Provide the (X, Y) coordinate of the cell's center where the given text is located.  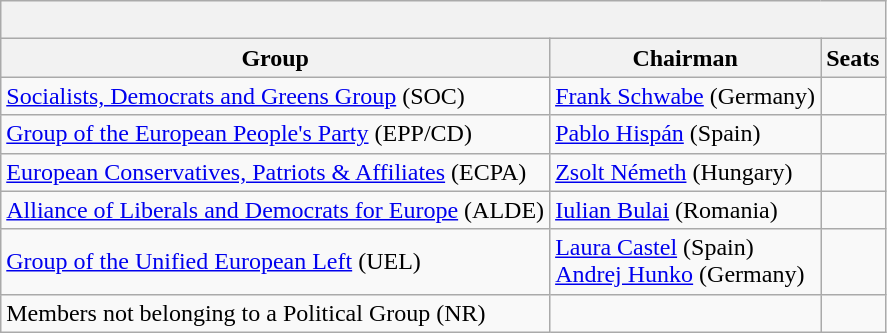
Zsolt Németh (Hungary) (686, 172)
Socialists, Democrats and Greens Group (SOC) (276, 96)
Alliance of Liberals and Democrats for Europe (ALDE) (276, 210)
Pablo Hispán (Spain) (686, 134)
European Conservatives, Patriots & Affiliates (ECPA) (276, 172)
Laura Castel (Spain)Andrej Hunko (Germany) (686, 262)
Seats (853, 58)
Group of the Unified European Left (UEL) (276, 262)
Group (276, 58)
Iulian Bulai (Romania) (686, 210)
Chairman (686, 58)
Frank Schwabe (Germany) (686, 96)
Group of the European People's Party (EPP/CD) (276, 134)
Members not belonging to a Political Group (NR) (276, 313)
